Determine the (x, y) coordinate at the center of the cell enclosing the given text.  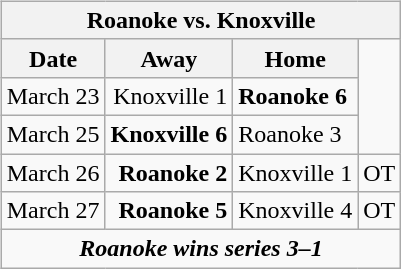
Roanoke 2 (169, 173)
March 23 (53, 96)
Knoxville 4 (296, 211)
March 27 (53, 211)
Roanoke 6 (296, 96)
Home (296, 58)
Roanoke vs. Knoxville (201, 20)
Away (169, 58)
Roanoke 5 (169, 211)
Roanoke wins series 3–1 (201, 249)
Knoxville 6 (169, 134)
March 26 (53, 173)
Date (53, 58)
March 25 (53, 134)
Roanoke 3 (296, 134)
